Provide the [x, y] coordinate of the cell's center where the given text is located.  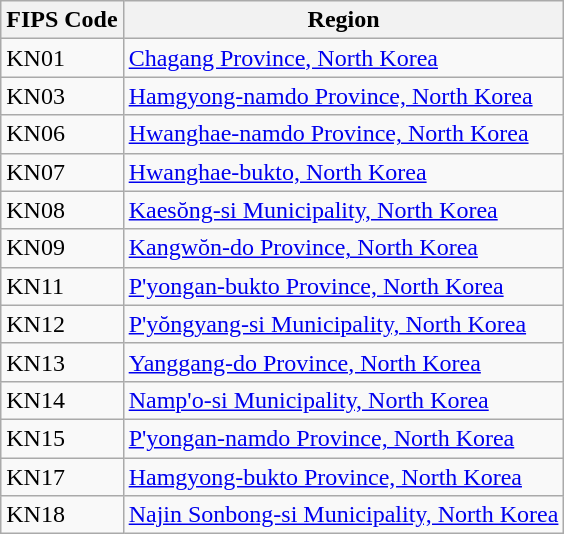
Namp'o-si Municipality, North Korea [344, 400]
Chagang Province, North Korea [344, 58]
KN11 [62, 286]
Kangwŏn-do Province, North Korea [344, 248]
P'yongan-namdo Province, North Korea [344, 438]
KN08 [62, 210]
KN18 [62, 515]
KN03 [62, 96]
P'yongan-bukto Province, North Korea [344, 286]
Yanggang-do Province, North Korea [344, 362]
Hamgyong-namdo Province, North Korea [344, 96]
KN07 [62, 172]
KN17 [62, 477]
Hwanghae-namdo Province, North Korea [344, 134]
KN15 [62, 438]
KN01 [62, 58]
KN14 [62, 400]
Hamgyong-bukto Province, North Korea [344, 477]
KN12 [62, 324]
P'yŏngyang-si Municipality, North Korea [344, 324]
KN09 [62, 248]
Najin Sonbong-si Municipality, North Korea [344, 515]
Region [344, 20]
FIPS Code [62, 20]
KN06 [62, 134]
Hwanghae-bukto, North Korea [344, 172]
KN13 [62, 362]
Kaesŏng-si Municipality, North Korea [344, 210]
